Identify which cell holds the provided text, then report its [x, y] central coordinate. 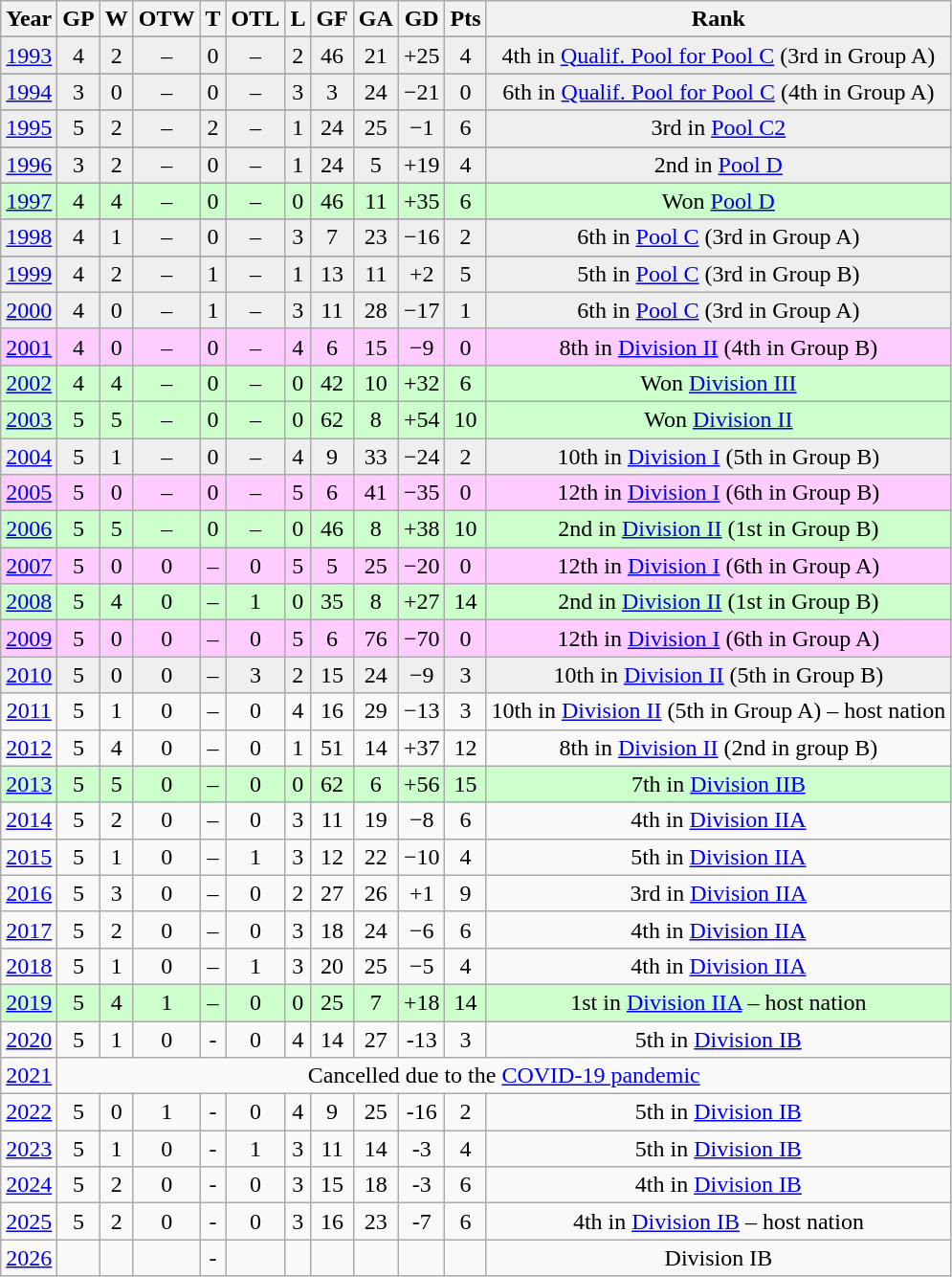
−16 [421, 237]
2017 [29, 930]
−6 [421, 930]
2000 [29, 310]
2013 [29, 784]
2008 [29, 602]
7th in Division IIB [719, 784]
OTW [166, 19]
-13 [421, 1039]
Rank [719, 19]
2022 [29, 1112]
1st in Division IIA – host nation [719, 1002]
2021 [29, 1076]
29 [375, 711]
+38 [421, 529]
−10 [421, 857]
2024 [29, 1185]
GF [332, 19]
+18 [421, 1002]
Year [29, 19]
1993 [29, 56]
2023 [29, 1149]
5th in Pool C (3rd in Group B) [719, 274]
2019 [29, 1002]
+56 [421, 784]
2nd in Pool D [719, 165]
19 [375, 820]
28 [375, 310]
76 [375, 638]
2009 [29, 638]
−1 [421, 128]
10th in Division II (5th in Group A) – host nation [719, 711]
10th in Division II (5th in Group B) [719, 675]
+27 [421, 602]
-7 [421, 1221]
−35 [421, 493]
8th in Division II (4th in Group B) [719, 347]
−8 [421, 820]
1997 [29, 201]
2002 [29, 383]
4th in Division IB [719, 1185]
2016 [29, 893]
−17 [421, 310]
2014 [29, 820]
−20 [421, 566]
2010 [29, 675]
41 [375, 493]
L [299, 19]
+1 [421, 893]
−13 [421, 711]
2003 [29, 419]
35 [332, 602]
+54 [421, 419]
2012 [29, 748]
+2 [421, 274]
−5 [421, 966]
GD [421, 19]
+35 [421, 201]
2001 [29, 347]
+19 [421, 165]
2011 [29, 711]
3rd in Division IIA [719, 893]
Division IB [719, 1258]
−70 [421, 638]
13 [332, 274]
51 [332, 748]
21 [375, 56]
−24 [421, 457]
4th in Qualif. Pool for Pool C (3rd in Group A) [719, 56]
GA [375, 19]
12th in Division I (6th in Group B) [719, 493]
1995 [29, 128]
Won Pool D [719, 201]
W [117, 19]
2025 [29, 1221]
2018 [29, 966]
Cancelled due to the COVID-19 pandemic [504, 1076]
+37 [421, 748]
2015 [29, 857]
1996 [29, 165]
2007 [29, 566]
20 [332, 966]
+32 [421, 383]
2005 [29, 493]
2006 [29, 529]
GP [78, 19]
3rd in Pool C2 [719, 128]
Won Division III [719, 383]
6th in Qualif. Pool for Pool C (4th in Group A) [719, 92]
4th in Division IB – host nation [719, 1221]
33 [375, 457]
1998 [29, 237]
Pts [465, 19]
OTL [255, 19]
T [212, 19]
10th in Division I (5th in Group B) [719, 457]
1994 [29, 92]
+25 [421, 56]
-16 [421, 1112]
5th in Division IIA [719, 857]
26 [375, 893]
8th in Division II (2nd in group B) [719, 748]
22 [375, 857]
2026 [29, 1258]
Won Division II [719, 419]
1999 [29, 274]
2020 [29, 1039]
−21 [421, 92]
2004 [29, 457]
42 [332, 383]
